Capture the cell that displays the provided text and extract its (X, Y) central coordinate. 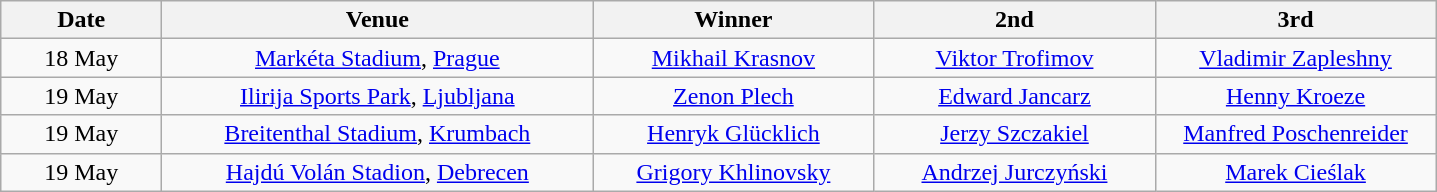
Grigory Khlinovsky (734, 172)
Vladimir Zapleshny (1296, 58)
18 May (82, 58)
Mikhail Krasnov (734, 58)
Henny Kroeze (1296, 96)
Manfred Poschenreider (1296, 134)
Andrzej Jurczyński (1014, 172)
Viktor Trofimov (1014, 58)
Venue (378, 20)
Marek Cieślak (1296, 172)
Date (82, 20)
Markéta Stadium, Prague (378, 58)
Jerzy Szczakiel (1014, 134)
3rd (1296, 20)
Winner (734, 20)
2nd (1014, 20)
Henryk Glücklich (734, 134)
Zenon Plech (734, 96)
Hajdú Volán Stadion, Debrecen (378, 172)
Edward Jancarz (1014, 96)
Ilirija Sports Park, Ljubljana (378, 96)
Breitenthal Stadium, Krumbach (378, 134)
